Return the [x, y] coordinate for the center point of the cell that contains the specified text.  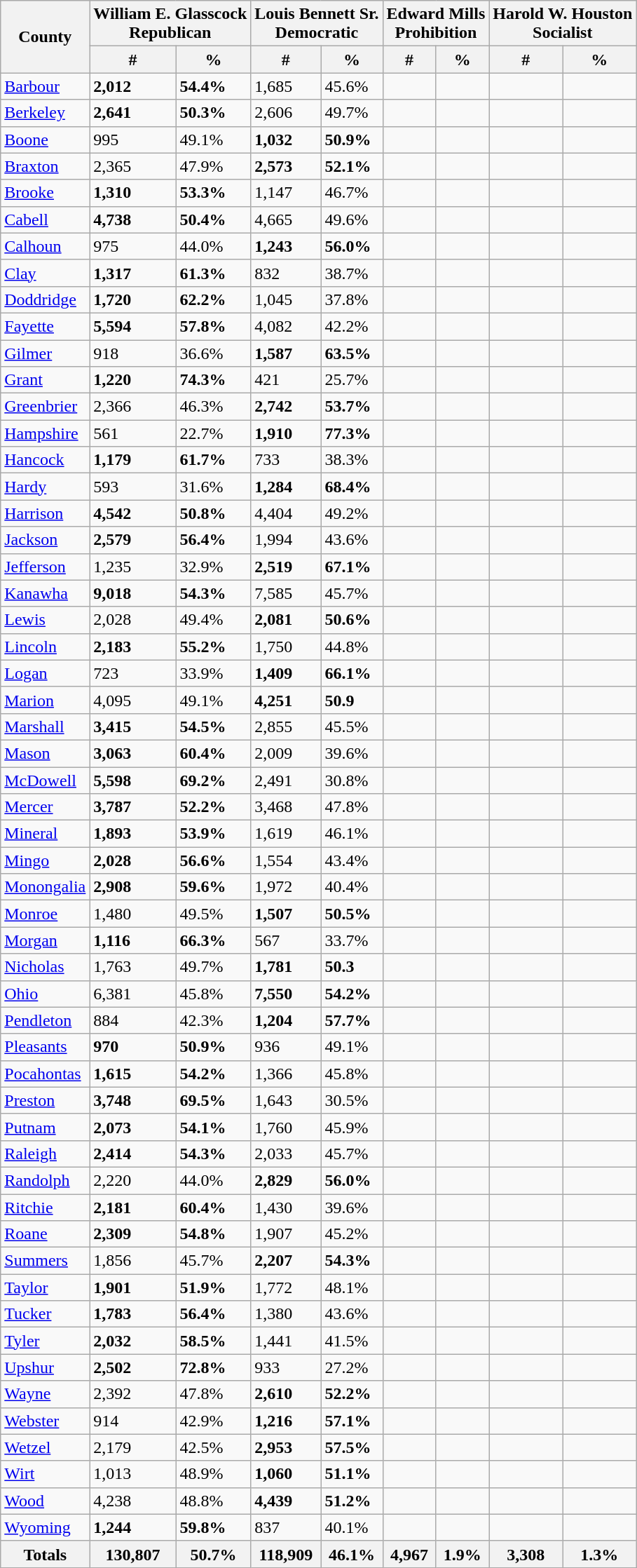
Edward MillsProhibition [436, 24]
1,685 [286, 86]
Summers [45, 1261]
54.1% [213, 1127]
Upshur [45, 1367]
1,901 [133, 1287]
2,033 [286, 1154]
57.8% [213, 326]
1,310 [133, 193]
1,994 [286, 540]
1,763 [133, 967]
130,807 [133, 1554]
2,365 [133, 166]
Marion [45, 700]
Pocahontas [45, 1074]
51.1% [352, 1474]
61.3% [213, 273]
2,220 [133, 1180]
38.7% [352, 273]
Gilmer [45, 353]
1,244 [133, 1527]
43.4% [352, 860]
Louis Bennett Sr.Democratic [317, 24]
Wetzel [45, 1447]
County [45, 36]
1,032 [286, 140]
5,598 [133, 780]
69.5% [213, 1100]
2,009 [286, 753]
61.7% [213, 460]
25.7% [352, 380]
2,953 [286, 1447]
4,665 [286, 219]
2,073 [133, 1127]
1,317 [133, 273]
31.6% [213, 487]
1,781 [286, 967]
Morgan [45, 940]
Mingo [45, 860]
1,910 [286, 433]
68.4% [352, 487]
Jackson [45, 540]
59.6% [213, 887]
57.1% [352, 1421]
1,907 [286, 1234]
5,594 [133, 326]
1,013 [133, 1474]
9,018 [133, 593]
William E. GlasscockRepublican [170, 24]
2,491 [286, 780]
Tyler [45, 1341]
2,742 [286, 407]
57.5% [352, 1447]
4,251 [286, 700]
3,468 [286, 807]
2,012 [133, 86]
1,116 [133, 940]
1,720 [133, 299]
Pendleton [45, 1020]
50.3 [352, 967]
22.7% [213, 433]
Pleasants [45, 1047]
4,439 [286, 1501]
Calhoun [45, 246]
Lincoln [45, 647]
1,204 [286, 1020]
49.6% [352, 219]
Greenbrier [45, 407]
36.6% [213, 353]
Taylor [45, 1287]
Hampshire [45, 433]
Wirt [45, 1474]
2,392 [133, 1394]
Roane [45, 1234]
54.5% [213, 726]
32.9% [213, 567]
40.4% [352, 887]
2,573 [286, 166]
2,309 [133, 1234]
54.8% [213, 1234]
1,430 [286, 1207]
Totals [45, 1554]
4,967 [409, 1554]
Grant [45, 380]
30.5% [352, 1100]
Brooke [45, 193]
975 [133, 246]
914 [133, 1421]
46.7% [352, 193]
45.9% [352, 1127]
57.7% [352, 1020]
Webster [45, 1421]
Doddridge [45, 299]
1,893 [133, 834]
1,972 [286, 887]
67.1% [352, 567]
1,760 [286, 1127]
1,856 [133, 1261]
6,381 [133, 994]
1,643 [286, 1100]
1.9% [463, 1554]
33.7% [352, 940]
Tucker [45, 1314]
54.4% [213, 86]
2,855 [286, 726]
Marshall [45, 726]
63.5% [352, 353]
1,243 [286, 246]
33.9% [213, 673]
3,415 [133, 726]
1,587 [286, 353]
Barbour [45, 86]
2,366 [133, 407]
69.2% [213, 780]
1,147 [286, 193]
3,063 [133, 753]
40.1% [352, 1527]
Randolph [45, 1180]
50.6% [352, 620]
2,606 [286, 113]
37.8% [352, 299]
733 [286, 460]
Jefferson [45, 567]
42.5% [213, 1447]
Wyoming [45, 1527]
1,554 [286, 860]
936 [286, 1047]
46.3% [213, 407]
77.3% [352, 433]
1,507 [286, 914]
1.3% [600, 1554]
56.6% [213, 860]
3,787 [133, 807]
62.2% [213, 299]
48.1% [352, 1287]
McDowell [45, 780]
41.5% [352, 1341]
Harrison [45, 513]
561 [133, 433]
42.2% [352, 326]
2,579 [133, 540]
48.9% [213, 1474]
837 [286, 1527]
30.8% [352, 780]
44.8% [352, 647]
42.3% [213, 1020]
7,585 [286, 593]
Ritchie [45, 1207]
Nicholas [45, 967]
1,441 [286, 1341]
1,216 [286, 1421]
50.3% [213, 113]
Preston [45, 1100]
Monroe [45, 914]
Cabell [45, 219]
970 [133, 1047]
2,032 [133, 1341]
50.5% [352, 914]
53.7% [352, 407]
2,207 [286, 1261]
2,183 [133, 647]
4,738 [133, 219]
832 [286, 273]
3,308 [526, 1554]
Mercer [45, 807]
1,045 [286, 299]
1,783 [133, 1314]
4,082 [286, 326]
1,060 [286, 1474]
723 [133, 673]
50.4% [213, 219]
4,238 [133, 1501]
1,480 [133, 914]
66.3% [213, 940]
59.8% [213, 1527]
45.5% [352, 726]
45.6% [352, 86]
Fayette [45, 326]
Clay [45, 273]
1,409 [286, 673]
2,179 [133, 1447]
421 [286, 380]
2,908 [133, 887]
3,748 [133, 1100]
593 [133, 487]
53.3% [213, 193]
2,829 [286, 1180]
Lewis [45, 620]
Mineral [45, 834]
Harold W. HoustonSocialist [563, 24]
2,641 [133, 113]
Kanawha [45, 593]
1,179 [133, 460]
918 [133, 353]
995 [133, 140]
567 [286, 940]
51.9% [213, 1287]
66.1% [352, 673]
38.3% [352, 460]
1,284 [286, 487]
2,181 [133, 1207]
Wood [45, 1501]
2,081 [286, 620]
47.9% [213, 166]
Putnam [45, 1127]
Boone [45, 140]
49.4% [213, 620]
45.2% [352, 1234]
2,414 [133, 1154]
55.2% [213, 647]
7,550 [286, 994]
Hancock [45, 460]
50.8% [213, 513]
Logan [45, 673]
Mason [45, 753]
1,619 [286, 834]
933 [286, 1367]
Ohio [45, 994]
1,220 [133, 380]
4,095 [133, 700]
2,610 [286, 1394]
48.8% [213, 1501]
4,404 [286, 513]
51.2% [352, 1501]
50.9 [352, 700]
1,366 [286, 1074]
58.5% [213, 1341]
72.8% [213, 1367]
49.2% [352, 513]
52.1% [352, 166]
1,380 [286, 1314]
118,909 [286, 1554]
Hardy [45, 487]
Monongalia [45, 887]
1,615 [133, 1074]
4,542 [133, 513]
49.5% [213, 914]
53.9% [213, 834]
884 [133, 1020]
74.3% [213, 380]
Berkeley [45, 113]
1,772 [286, 1287]
Raleigh [45, 1154]
Wayne [45, 1394]
2,519 [286, 567]
1,235 [133, 567]
50.7% [213, 1554]
27.2% [352, 1367]
2,502 [133, 1367]
Braxton [45, 166]
1,750 [286, 647]
42.9% [213, 1421]
